For the text-containing cell, return its midpoint in (X, Y) coordinate format. 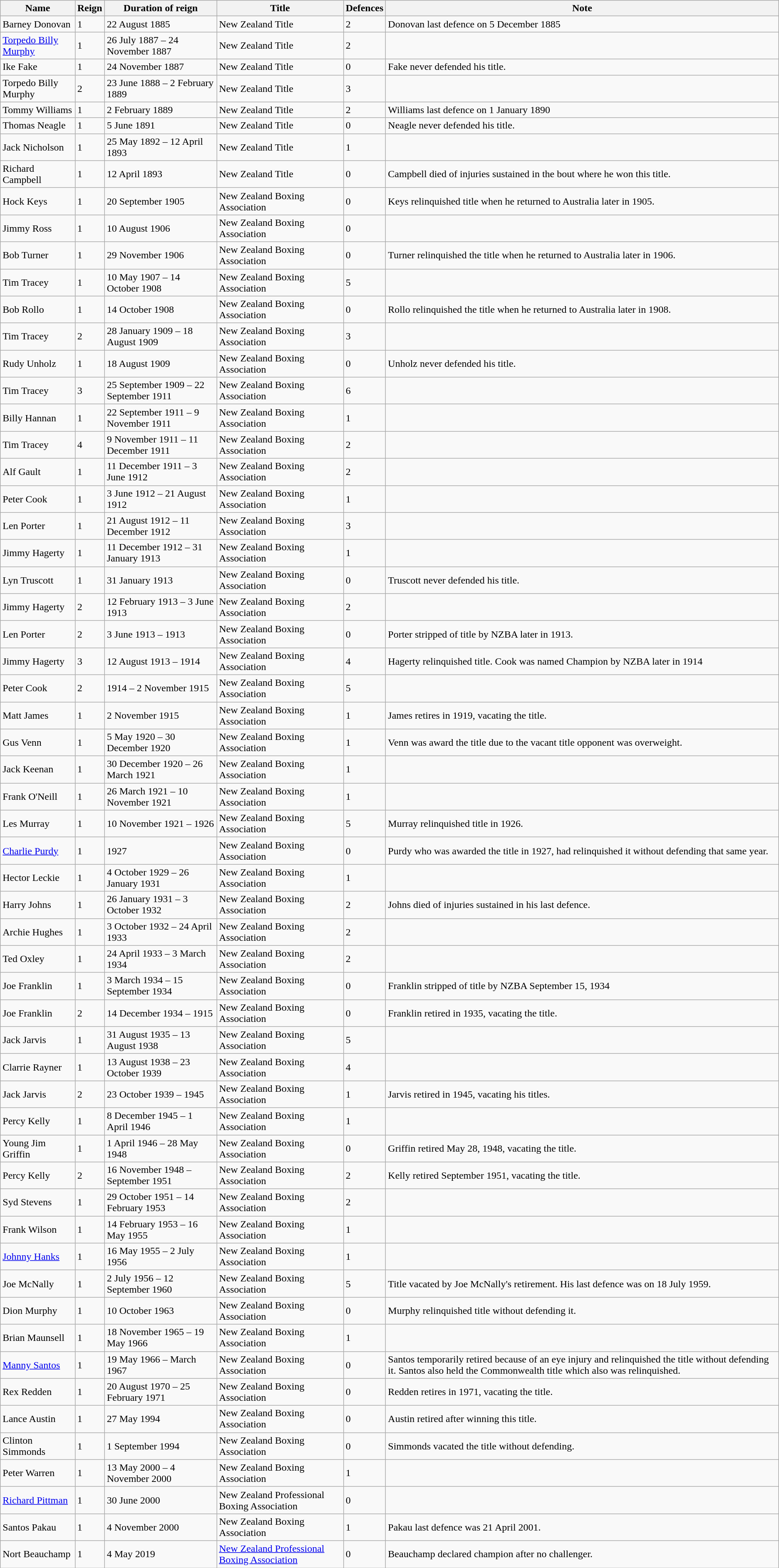
Jimmy Ross (37, 228)
Johns died of injuries sustained in his last defence. (582, 905)
1 April 1946 – 28 May 1948 (161, 1148)
2 February 1889 (161, 110)
Campbell died of injuries sustained in the bout where he won this title. (582, 174)
31 August 1935 – 13 August 1938 (161, 1040)
20 August 1970 – 25 February 1971 (161, 1392)
16 November 1948 – September 1951 (161, 1175)
Neagle never defended his title. (582, 126)
Ike Fake (37, 67)
29 October 1951 – 14 February 1953 (161, 1203)
10 August 1906 (161, 228)
Richard Campbell (37, 174)
Billy Hannan (37, 418)
Joe McNally (37, 1284)
James retires in 1919, vacating the title. (582, 715)
19 May 1966 – March 1967 (161, 1365)
20 September 1905 (161, 201)
11 December 1912 – 31 January 1913 (161, 553)
5 May 1920 – 30 December 1920 (161, 743)
Williams last defence on 1 January 1890 (582, 110)
Reign (90, 8)
6 (365, 391)
25 May 1892 – 12 April 1893 (161, 147)
Donovan last defence on 5 December 1885 (582, 24)
Clinton Simmonds (37, 1446)
Hock Keys (37, 201)
Rollo relinquished the title when he returned to Australia later in 1908. (582, 309)
Jack Keenan (37, 769)
Name (37, 8)
26 March 1921 – 10 November 1921 (161, 797)
27 May 1994 (161, 1419)
Kelly retired September 1951, vacating the title. (582, 1175)
Santos Pakau (37, 1527)
4 May 2019 (161, 1554)
Thomas Neagle (37, 126)
1914 – 2 November 1915 (161, 688)
14 October 1908 (161, 309)
18 August 1909 (161, 364)
14 December 1934 – 1915 (161, 1013)
23 June 1888 – 2 February 1889 (161, 88)
10 October 1963 (161, 1311)
Porter stripped of title by NZBA later in 1913. (582, 634)
22 August 1885 (161, 24)
Pakau last defence was 21 April 2001. (582, 1527)
Syd Stevens (37, 1203)
Gus Venn (37, 743)
Ted Oxley (37, 959)
1 September 1994 (161, 1446)
Venn was award the title due to the vacant title opponent was overweight. (582, 743)
30 December 1920 – 26 March 1921 (161, 769)
Simmonds vacated the title without defending. (582, 1446)
3 October 1932 – 24 April 1933 (161, 932)
5 June 1891 (161, 126)
Redden retires in 1971, vacating the title. (582, 1392)
12 February 1913 – 3 June 1913 (161, 607)
Harry Johns (37, 905)
29 November 1906 (161, 255)
Defences (365, 8)
13 August 1938 – 23 October 1939 (161, 1067)
31 January 1913 (161, 580)
Clarrie Rayner (37, 1067)
Young Jim Griffin (37, 1148)
Frank O'Neill (37, 797)
Peter Warren (37, 1473)
25 September 1909 – 22 September 1911 (161, 391)
Franklin retired in 1935, vacating the title. (582, 1013)
24 April 1933 – 3 March 1934 (161, 959)
Beauchamp declared champion after no challenger. (582, 1554)
2 July 1956 – 12 September 1960 (161, 1284)
Murray relinquished title in 1926. (582, 824)
14 February 1953 – 16 May 1955 (161, 1229)
Truscott never defended his title. (582, 580)
9 November 1911 – 11 December 1911 (161, 445)
Rudy Unholz (37, 364)
Griffin retired May 28, 1948, vacating the title. (582, 1148)
3 June 1912 – 21 August 1912 (161, 499)
21 August 1912 – 11 December 1912 (161, 526)
Bob Rollo (37, 309)
Hector Leckie (37, 878)
Franklin stripped of title by NZBA September 15, 1934 (582, 986)
Matt James (37, 715)
Richard Pittman (37, 1500)
3 June 1913 – 1913 (161, 634)
Unholz never defended his title. (582, 364)
3 March 1934 – 15 September 1934 (161, 986)
Manny Santos (37, 1365)
Dion Murphy (37, 1311)
Turner relinquished the title when he returned to Australia later in 1906. (582, 255)
Archie Hughes (37, 932)
22 September 1911 – 9 November 1911 (161, 418)
Les Murray (37, 824)
8 December 1945 – 1 April 1946 (161, 1121)
1927 (161, 851)
4 October 1929 – 26 January 1931 (161, 878)
Hagerty relinquished title. Cook was named Champion by NZBA later in 1914 (582, 661)
Johnny Hanks (37, 1257)
Barney Donovan (37, 24)
Bob Turner (37, 255)
4 November 2000 (161, 1527)
24 November 1887 (161, 67)
10 May 1907 – 14 October 1908 (161, 282)
23 October 1939 – 1945 (161, 1094)
26 January 1931 – 3 October 1932 (161, 905)
Tommy Williams (37, 110)
Note (582, 8)
Lance Austin (37, 1419)
Charlie Purdy (37, 851)
28 January 1909 – 18 August 1909 (161, 337)
11 December 1911 – 3 June 1912 (161, 472)
Murphy relinquished title without defending it. (582, 1311)
16 May 1955 – 2 July 1956 (161, 1257)
13 May 2000 – 4 November 2000 (161, 1473)
Austin retired after winning this title. (582, 1419)
12 April 1893 (161, 174)
Alf Gault (37, 472)
Jarvis retired in 1945, vacating his titles. (582, 1094)
Keys relinquished title when he returned to Australia later in 1905. (582, 201)
12 August 1913 – 1914 (161, 661)
Lyn Truscott (37, 580)
2 November 1915 (161, 715)
Fake never defended his title. (582, 67)
Duration of reign (161, 8)
26 July 1887 – 24 November 1887 (161, 46)
10 November 1921 – 1926 (161, 824)
Nort Beauchamp (37, 1554)
30 June 2000 (161, 1500)
18 November 1965 – 19 May 1966 (161, 1338)
Purdy who was awarded the title in 1927, had relinquished it without defending that same year. (582, 851)
Brian Maunsell (37, 1338)
Jack Nicholson (37, 147)
Frank Wilson (37, 1229)
Title vacated by Joe McNally's retirement. His last defence was on 18 July 1959. (582, 1284)
Rex Redden (37, 1392)
Title (280, 8)
